From the cell containing the given text, extract its center point as (X, Y) coordinate. 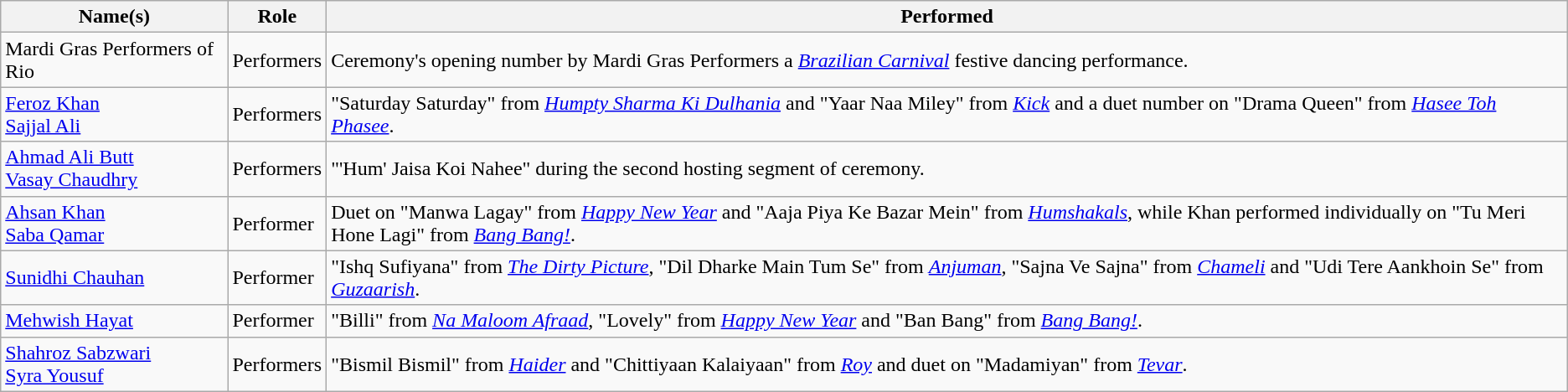
Ahmad Ali ButtVasay Chaudhry (114, 169)
Shahroz SabzwariSyra Yousuf (114, 364)
Ceremony's opening number by Mardi Gras Performers a Brazilian Carnival festive dancing performance. (947, 60)
Mardi Gras Performers of Rio (114, 60)
"Billi" from Na Maloom Afraad, "Lovely" from Happy New Year and "Ban Bang" from Bang Bang!. (947, 321)
"Bismil Bismil" from Haider and "Chittiyaan Kalaiyaan" from Roy and duet on "Madamiyan" from Tevar. (947, 364)
Role (277, 17)
"'Hum' Jaisa Koi Nahee" during the second hosting segment of ceremony. (947, 169)
Name(s) (114, 17)
Feroz KhanSajjal Ali (114, 114)
Ahsan KhanSaba Qamar (114, 223)
Sunidhi Chauhan (114, 278)
Performed (947, 17)
Mehwish Hayat (114, 321)
"Saturday Saturday" from Humpty Sharma Ki Dulhania and "Yaar Naa Miley" from Kick and a duet number on "Drama Queen" from Hasee Toh Phasee. (947, 114)
